Locate the cell with the specified text and output its (x, y) center coordinate. 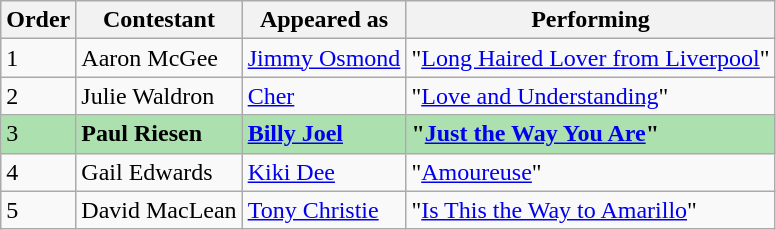
Tony Christie (324, 210)
Gail Edwards (159, 172)
Cher (324, 96)
"Love and Understanding" (590, 96)
5 (38, 210)
"Is This the Way to Amarillo" (590, 210)
Contestant (159, 20)
2 (38, 96)
Billy Joel (324, 134)
3 (38, 134)
Order (38, 20)
"Amoureuse" (590, 172)
David MacLean (159, 210)
Performing (590, 20)
Julie Waldron (159, 96)
"Long Haired Lover from Liverpool" (590, 58)
Paul Riesen (159, 134)
Appeared as (324, 20)
"Just the Way You Are" (590, 134)
Aaron McGee (159, 58)
1 (38, 58)
Jimmy Osmond (324, 58)
Kiki Dee (324, 172)
4 (38, 172)
